Search for the cell housing the specified text and yield its [x, y] center coordinate. 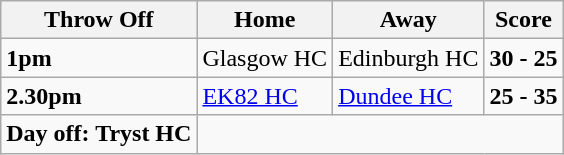
Away [408, 20]
EK82 HC [265, 96]
Score [524, 20]
Home [265, 20]
Day off: Tryst HC [99, 134]
2.30pm [99, 96]
30 - 25 [524, 58]
Glasgow HC [265, 58]
Throw Off [99, 20]
1pm [99, 58]
Edinburgh HC [408, 58]
25 - 35 [524, 96]
Dundee HC [408, 96]
